Provide the [x, y] coordinate of the cell's center where the given text is located.  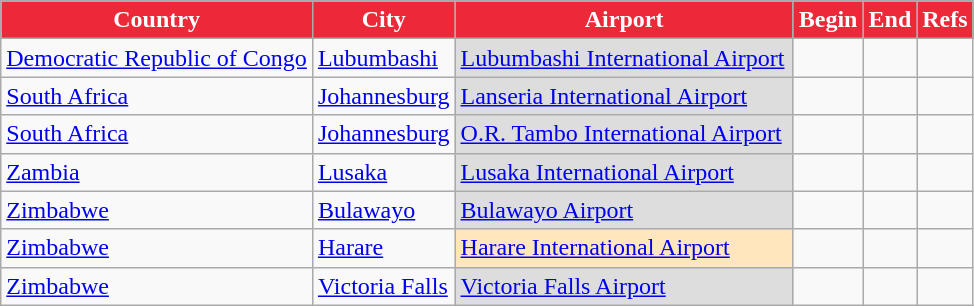
Harare International Airport [624, 248]
Begin [828, 20]
City [384, 20]
Lanseria International Airport [624, 96]
Victoria Falls Airport [624, 286]
O.R. Tambo International Airport [624, 134]
Bulawayo Airport [624, 210]
Harare [384, 248]
Airport [624, 20]
Lusaka International Airport [624, 172]
Country [157, 20]
Zambia [157, 172]
Victoria Falls [384, 286]
End [890, 20]
Lubumbashi International Airport [624, 58]
Democratic Republic of Congo [157, 58]
Refs [945, 20]
Lusaka [384, 172]
Bulawayo [384, 210]
Lubumbashi [384, 58]
